Identify which cell holds the provided text, then report its [X, Y] central coordinate. 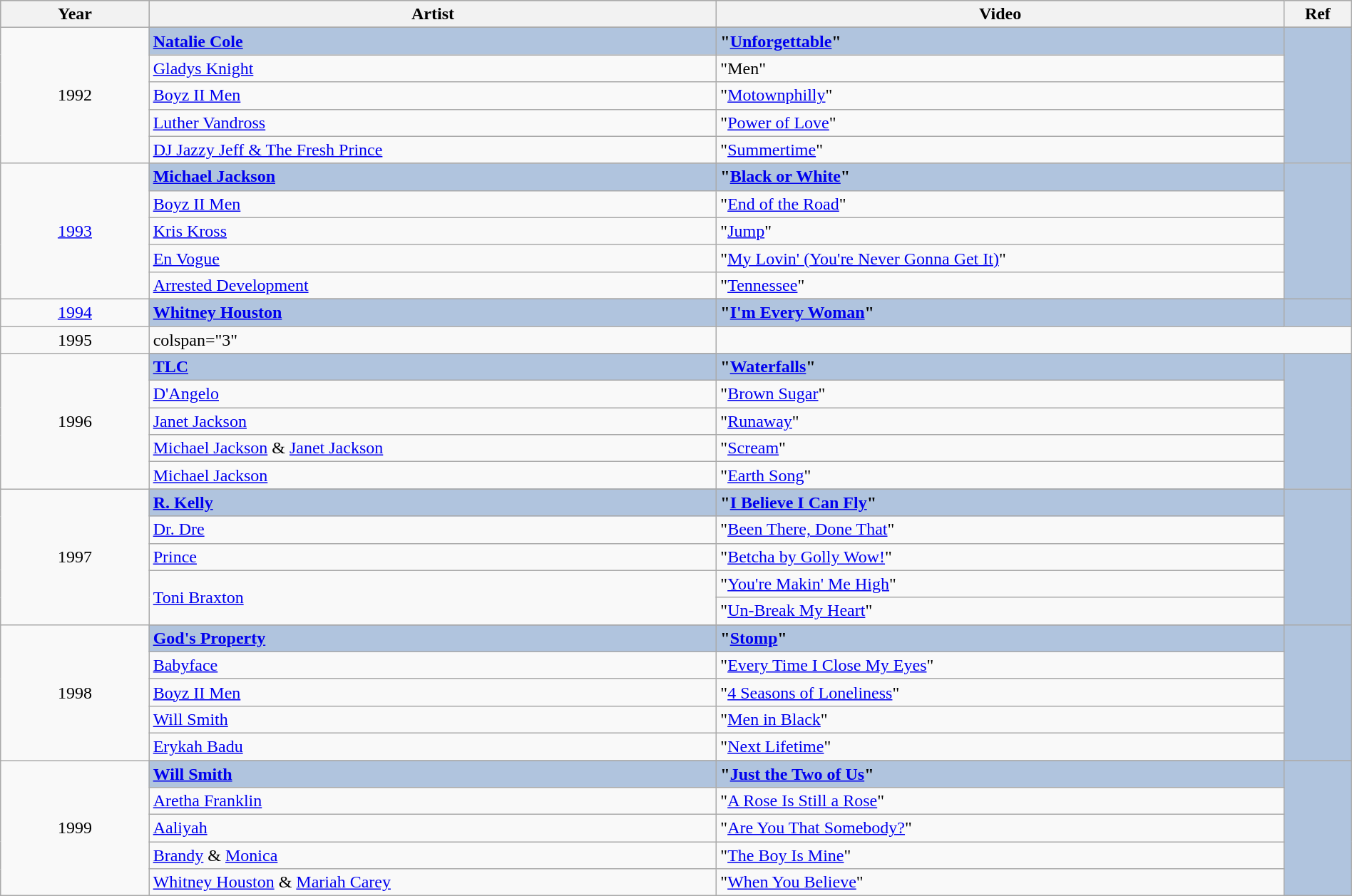
"Power of Love" [1000, 123]
"Stomp" [1000, 638]
Ref [1318, 14]
1993 [75, 231]
"You're Makin' Me High" [1000, 584]
"Tennessee" [1000, 285]
Michael Jackson & Janet Jackson [433, 448]
Year [75, 14]
"Motownphilly" [1000, 96]
Aaliyah [433, 828]
"Next Lifetime" [1000, 746]
Natalie Cole [433, 41]
"When You Believe" [1000, 882]
1994 [75, 312]
"Brown Sugar" [1000, 394]
Arrested Development [433, 285]
1999 [75, 828]
"My Lovin' (You're Never Gonna Get It)" [1000, 258]
"Just the Two of Us" [1000, 773]
"Every Time I Close My Eyes" [1000, 665]
"Unforgettable" [1000, 41]
Prince [433, 557]
God's Property [433, 638]
"Men" [1000, 68]
1995 [75, 340]
"Scream" [1000, 448]
"I'm Every Woman" [1000, 312]
"Waterfalls" [1000, 367]
Luther Vandross [433, 123]
D'Angelo [433, 394]
colspan="3" [433, 340]
Brandy & Monica [433, 855]
"Jump" [1000, 231]
TLC [433, 367]
"Are You That Somebody?" [1000, 828]
Aretha Franklin [433, 801]
Kris Kross [433, 231]
1996 [75, 421]
Babyface [433, 665]
Erykah Badu [433, 746]
"Been There, Done That" [1000, 530]
Dr. Dre [433, 530]
1992 [75, 96]
"Runaway" [1000, 421]
Artist [433, 14]
Whitney Houston [433, 312]
"Black or White" [1000, 177]
"Men in Black" [1000, 719]
Whitney Houston & Mariah Carey [433, 882]
En Vogue [433, 258]
"Un-Break My Heart" [1000, 611]
"4 Seasons of Loneliness" [1000, 692]
1998 [75, 692]
"Summertime" [1000, 150]
"A Rose Is Still a Rose" [1000, 801]
Gladys Knight [433, 68]
"I Believe I Can Fly" [1000, 503]
"Earth Song" [1000, 475]
Toni Braxton [433, 597]
"The Boy Is Mine" [1000, 855]
R. Kelly [433, 503]
DJ Jazzy Jeff & The Fresh Prince [433, 150]
Janet Jackson [433, 421]
"End of the Road" [1000, 204]
"Betcha by Golly Wow!" [1000, 557]
Video [1000, 14]
1997 [75, 557]
